Return the [X, Y] coordinate for the center point of the cell that contains the specified text.  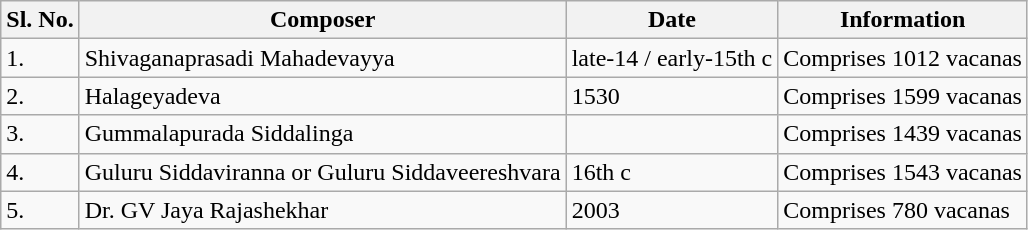
16th c [672, 172]
Comprises 1599 vacanas [903, 96]
2003 [672, 210]
3. [40, 134]
Gummalapurada Siddalinga [322, 134]
Comprises 780 vacanas [903, 210]
Comprises 1439 vacanas [903, 134]
Information [903, 20]
Comprises 1012 vacanas [903, 58]
Comprises 1543 vacanas [903, 172]
1. [40, 58]
5. [40, 210]
2. [40, 96]
1530 [672, 96]
4. [40, 172]
Shivaganaprasadi Mahadevayya [322, 58]
late-14 / early-15th c [672, 58]
Composer [322, 20]
Dr. GV Jaya Rajashekhar [322, 210]
Guluru Siddaviranna or Guluru Siddaveereshvara [322, 172]
Date [672, 20]
Sl. No. [40, 20]
Halageyadeva [322, 96]
